From the cell containing the given text, extract its center point as (x, y) coordinate. 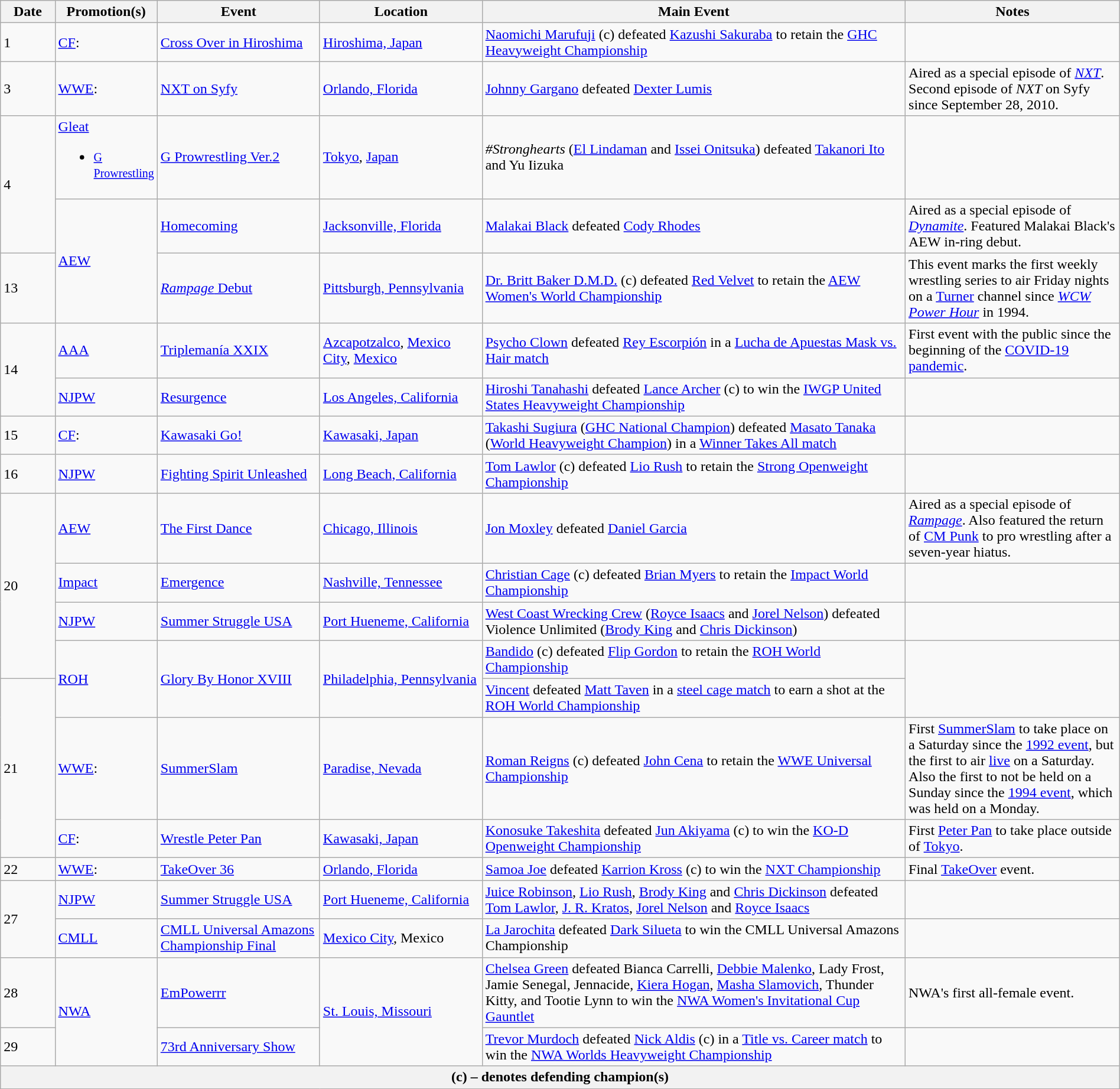
SummerSlam (239, 768)
(c) – denotes defending champion(s) (560, 1077)
Glory By Honor XVIII (239, 679)
Samoa Joe defeated Karrion Kross (c) to win the NXT Championship (694, 869)
1 (28, 43)
Hiroshi Tanahashi defeated Lance Archer (c) to win the IWGP United States Heavyweight Championship (694, 397)
Rampage Debut (239, 288)
Takashi Sugiura (GHC National Champion) defeated Masato Tanaka (World Heavyweight Champion) in a Winner Takes All match (694, 435)
ROH (106, 679)
Homecoming (239, 226)
Cross Over in Hiroshima (239, 43)
First Peter Pan to take place outside of Tokyo. (1012, 839)
Main Event (694, 12)
Johnny Gargano defeated Dexter Lumis (694, 89)
Christian Cage (c) defeated Brian Myers to retain the Impact World Championship (694, 583)
Emergence (239, 583)
Date (28, 12)
The First Dance (239, 528)
Aired as a special episode of Dynamite. Featured Malakai Black's AEW in-ring debut. (1012, 226)
Naomichi Marufuji (c) defeated Kazushi Sakuraba to retain the GHC Heavyweight Championship (694, 43)
28 (28, 993)
This event marks the first weekly wrestling series to air Friday nights on a Turner channel since WCW Power Hour in 1994. (1012, 288)
Paradise, Nevada (401, 768)
TakeOver 36 (239, 869)
Wrestle Peter Pan (239, 839)
4 (28, 184)
G Prowrestling Ver.2 (239, 157)
16 (28, 474)
Promotion(s) (106, 12)
GleatG Prowrestling (106, 157)
#Stronghearts (El Lindaman and Issei Onitsuka) defeated Takanori Ito and Yu Iizuka (694, 157)
Azcapotzalco, Mexico City, Mexico (401, 350)
Mexico City, Mexico (401, 938)
20 (28, 586)
Trevor Murdoch defeated Nick Aldis (c) in a Title vs. Career match to win the NWA Worlds Heavyweight Championship (694, 1047)
Nashville, Tennessee (401, 583)
Kawasaki Go! (239, 435)
Notes (1012, 12)
Los Angeles, California (401, 397)
Aired as a special episode of NXT. Second episode of NXT on Syfy since September 28, 2010. (1012, 89)
Juice Robinson, Lio Rush, Brody King and Chris Dickinson defeated Tom Lawlor, J. R. Kratos, Jorel Nelson and Royce Isaacs (694, 899)
73rd Anniversary Show (239, 1047)
Long Beach, California (401, 474)
Vincent defeated Matt Taven in a steel cage match to earn a shot at the ROH World Championship (694, 698)
Event (239, 12)
Psycho Clown defeated Rey Escorpión in a Lucha de Apuestas Mask vs. Hair match (694, 350)
Chicago, Illinois (401, 528)
La Jarochita defeated Dark Silueta to win the CMLL Universal Amazons Championship (694, 938)
27 (28, 919)
Impact (106, 583)
NXT on Syfy (239, 89)
22 (28, 869)
Bandido (c) defeated Flip Gordon to retain the ROH World Championship (694, 659)
21 (28, 768)
Roman Reigns (c) defeated John Cena to retain the WWE Universal Championship (694, 768)
Tom Lawlor (c) defeated Lio Rush to retain the Strong Openweight Championship (694, 474)
CMLL Universal Amazons Championship Final (239, 938)
EmPowerrr (239, 993)
Triplemanía XXIX (239, 350)
Resurgence (239, 397)
14 (28, 370)
West Coast Wrecking Crew (Royce Isaacs and Jorel Nelson) defeated Violence Unlimited (Brody King and Chris Dickinson) (694, 620)
NWA (106, 1012)
AAA (106, 350)
15 (28, 435)
First event with the public since the beginning of the COVID-19 pandemic. (1012, 350)
CMLL (106, 938)
Konosuke Takeshita defeated Jun Akiyama (c) to win the KO-D Openweight Championship (694, 839)
Aired as a special episode of Rampage. Also featured the return of CM Punk to pro wrestling after a seven-year hiatus. (1012, 528)
Hiroshima, Japan (401, 43)
3 (28, 89)
NWA's first all-female event. (1012, 993)
Jon Moxley defeated Daniel Garcia (694, 528)
Dr. Britt Baker D.M.D. (c) defeated Red Velvet to retain the AEW Women's World Championship (694, 288)
Location (401, 12)
13 (28, 288)
Tokyo, Japan (401, 157)
29 (28, 1047)
Final TakeOver event. (1012, 869)
St. Louis, Missouri (401, 1012)
Philadelphia, Pennsylvania (401, 679)
Jacksonville, Florida (401, 226)
Fighting Spirit Unleashed (239, 474)
Pittsburgh, Pennsylvania (401, 288)
Malakai Black defeated Cody Rhodes (694, 226)
